Output the (x, y) coordinate of the center of the cell containing the given text.  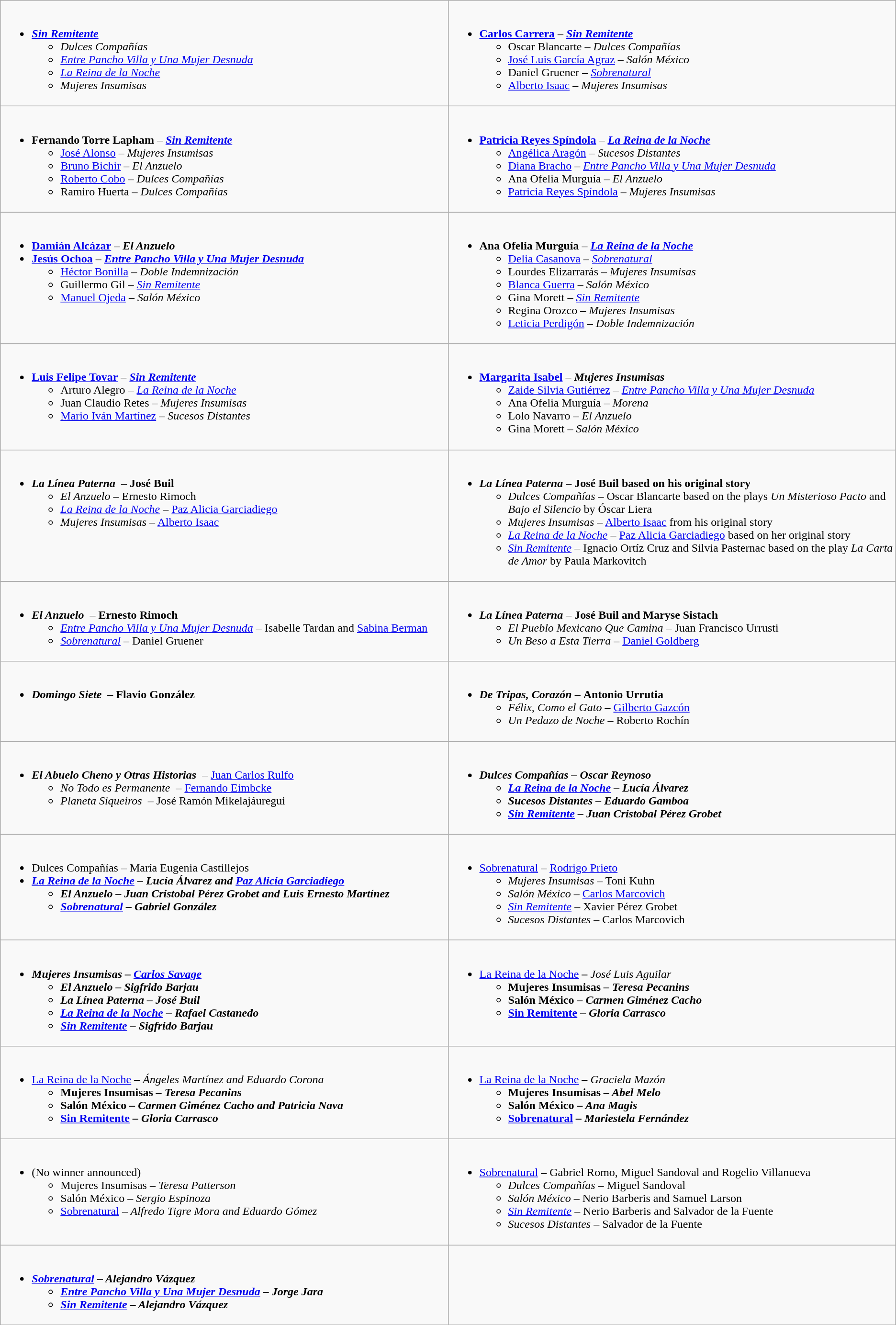
Sin RemitenteDulces CompañíasEntre Pancho Villa y Una Mujer DesnudaLa Reina de la NocheMujeres Insumisas (224, 54)
El Abuelo Cheno y Otras Historias – Juan Carlos RulfoNo Todo es Permanente – Fernando EimbckePlaneta Siqueiros – José Ramón Mikelajáuregui (224, 788)
Dulces Compañías – Oscar ReynosoLa Reina de la Noche – Lucía ÁlvarezSucesos Distantes – Eduardo GamboaSin Remitente – Juan Cristobal Pérez Grobet (672, 788)
Domingo Siete – Flavio González (224, 701)
La Reina de la Noche – Graciela MazónMujeres Insumisas – Abel MeloSalón México – Ana MagisSobrenatural – Mariestela Fernández (672, 1092)
La Reina de la Noche – José Luis AguilarMujeres Insumisas – Teresa PecaninsSalón México – Carmen Giménez CachoSin Remitente – Gloria Carrasco (672, 993)
(No winner announced)Mujeres Insumisas – Teresa PattersonSalón México – Sergio EspinozaSobrenatural – Alfredo Tigre Mora and Eduardo Gómez (224, 1191)
La Línea Paterna – José BuilEl Anzuelo – Ernesto RimochLa Reina de la Noche – Paz Alicia GarciadiegoMujeres Insumisas – Alberto Isaac (224, 515)
El Anzuelo – Ernesto RimochEntre Pancho Villa y Una Mujer Desnuda – Isabelle Tardan and Sabina BermanSobrenatural – Daniel Gruener (224, 622)
Sobrenatural – Alejandro VázquezEntre Pancho Villa y Una Mujer Desnuda – Jorge JaraSin Remitente – Alejandro Vázquez (224, 1285)
La Línea Paterna – José Buil and Maryse SistachEl Pueblo Mexicano Que Camina – Juan Francisco UrrustiUn Beso a Esta Tierra – Daniel Goldberg (672, 622)
Luis Felipe Tovar – Sin RemitenteArturo Alegro – La Reina de la NocheJuan Claudio Retes – Mujeres InsumisasMario Iván Martínez – Sucesos Distantes (224, 396)
De Tripas, Corazón – Antonio UrrutiaFélix, Como el Gato – Gilberto GazcónUn Pedazo de Noche – Roberto Rochín (672, 701)
